Return the [x, y] coordinate for the center point of the cell that contains the specified text.  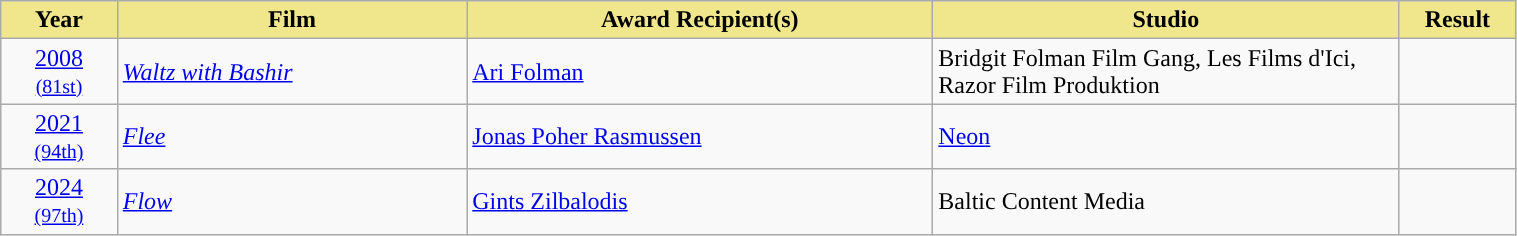
2008(81st) [59, 72]
Film [292, 20]
Neon [1166, 136]
Studio [1166, 20]
Result [1458, 20]
Baltic Content Media [1166, 202]
Award Recipient(s) [700, 20]
Bridgit Folman Film Gang, Les Films d'Ici, Razor Film Produktion [1166, 72]
Gints Zilbalodis [700, 202]
Jonas Poher Rasmussen [700, 136]
Year [59, 20]
Ari Folman [700, 72]
2024 (97th) [59, 202]
Flow [292, 202]
2021 (94th) [59, 136]
Flee [292, 136]
Waltz with Bashir [292, 72]
